Find where the given text appears and provide that cell's center as (X, Y) coordinate. 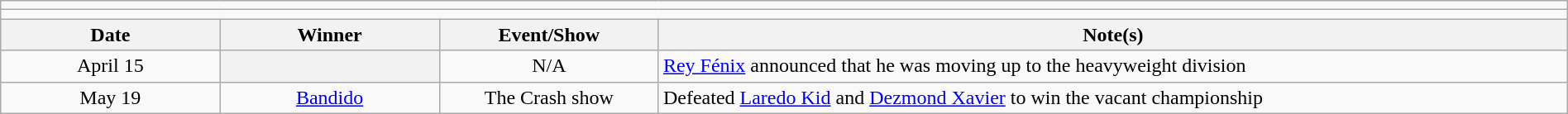
Bandido (329, 97)
The Crash show (549, 97)
Event/Show (549, 35)
Defeated Laredo Kid and Dezmond Xavier to win the vacant championship (1113, 97)
Note(s) (1113, 35)
Date (111, 35)
Winner (329, 35)
N/A (549, 66)
Rey Fénix announced that he was moving up to the heavyweight division (1113, 66)
May 19 (111, 97)
April 15 (111, 66)
